Extract the [X, Y] coordinate from the center of the cell holding the provided text.  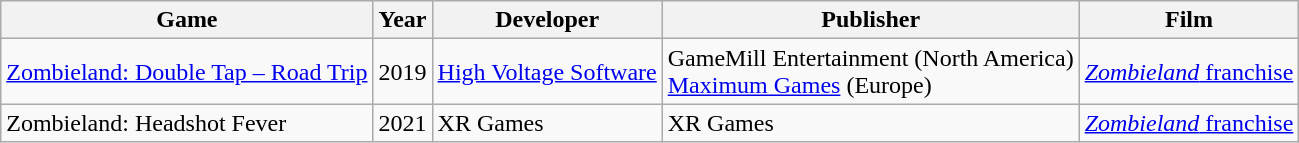
Zombieland: Headshot Fever [187, 123]
2019 [402, 72]
High Voltage Software [547, 72]
Developer [547, 20]
Game [187, 20]
Year [402, 20]
2021 [402, 123]
GameMill Entertainment (North America)Maximum Games (Europe) [870, 72]
Film [1189, 20]
Publisher [870, 20]
Zombieland: Double Tap – Road Trip [187, 72]
